Capture the cell that displays the provided text and extract its (x, y) central coordinate. 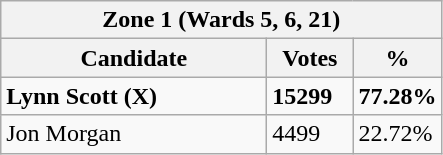
15299 (310, 96)
Lynn Scott (X) (134, 96)
77.28% (398, 96)
Zone 1 (Wards 5, 6, 21) (222, 20)
22.72% (398, 134)
Jon Morgan (134, 134)
Votes (310, 58)
% (398, 58)
Candidate (134, 58)
4499 (310, 134)
